Return the [X, Y] coordinate for the center point of the cell that contains the specified text.  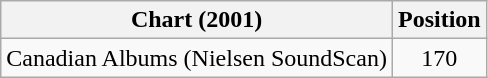
Canadian Albums (Nielsen SoundScan) [197, 58]
Chart (2001) [197, 20]
Position [439, 20]
170 [439, 58]
